Provide the [X, Y] coordinate of the cell's center where the given text is located.  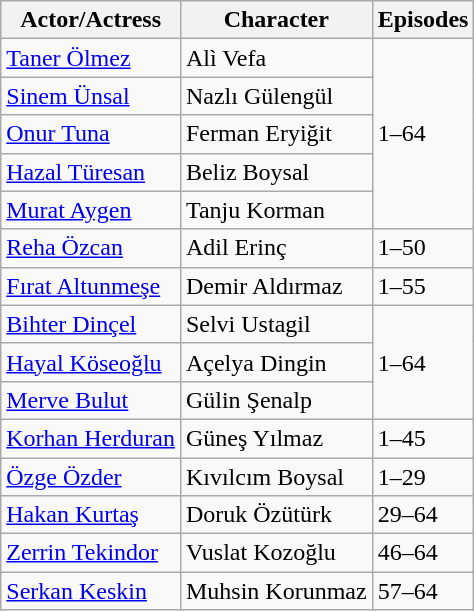
Episodes [423, 20]
Serkan Keskin [91, 591]
46–64 [423, 553]
Zerrin Tekindor [91, 553]
Doruk Özütürk [276, 515]
Vuslat Kozoğlu [276, 553]
Hakan Kurtaş [91, 515]
Korhan Herduran [91, 438]
Hayal Köseoğlu [91, 362]
29–64 [423, 515]
Gülin Şenalp [276, 400]
1–50 [423, 248]
Hazal Türesan [91, 172]
Beliz Boysal [276, 172]
1–29 [423, 477]
Onur Tuna [91, 134]
Reha Özcan [91, 248]
Alì Vefa [276, 58]
Adil Erinç [276, 248]
Bihter Dinçel [91, 324]
Güneş Yılmaz [276, 438]
Murat Aygen [91, 210]
Açelya Dingin [276, 362]
Muhsin Korunmaz [276, 591]
Actor/Actress [91, 20]
Tanju Korman [276, 210]
Selvi Ustagil [276, 324]
Ferman Eryiğit [276, 134]
57–64 [423, 591]
Taner Ölmez [91, 58]
Demir Aldırmaz [276, 286]
Nazlı Gülengül [276, 96]
Character [276, 20]
1–55 [423, 286]
Sinem Ünsal [91, 96]
Merve Bulut [91, 400]
Özge Özder [91, 477]
Fırat Altunmeşe [91, 286]
1–45 [423, 438]
Kıvılcım Boysal [276, 477]
